Return the (x, y) coordinate for the center point of the cell that contains the specified text.  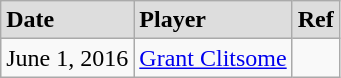
Date (68, 20)
June 1, 2016 (68, 58)
Grant Clitsome (213, 58)
Player (213, 20)
Ref (316, 20)
